Find where the given text appears and provide that cell's center as [x, y] coordinate. 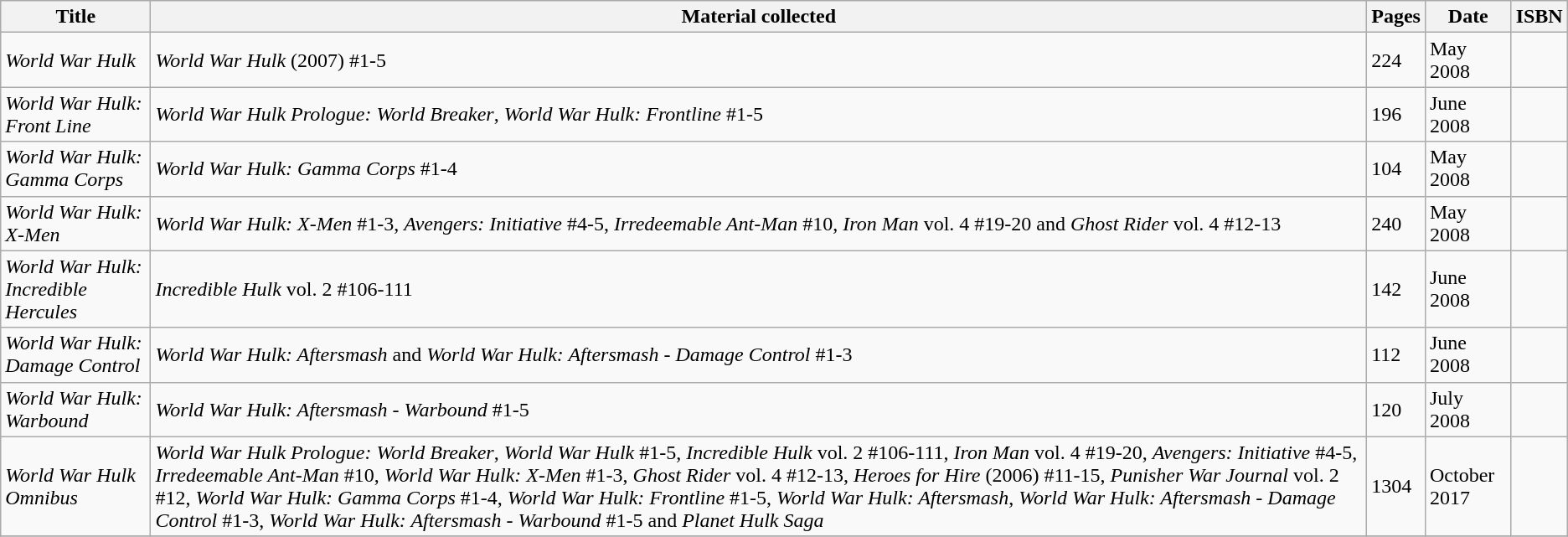
World War Hulk: Damage Control [75, 355]
World War Hulk: Front Line [75, 114]
July 2008 [1467, 409]
World War Hulk: X-Men [75, 223]
Pages [1396, 17]
104 [1396, 169]
112 [1396, 355]
World War Hulk Prologue: World Breaker, World War Hulk: Frontline #1-5 [759, 114]
120 [1396, 409]
Date [1467, 17]
World War Hulk: Gamma Corps [75, 169]
Title [75, 17]
Material collected [759, 17]
World War Hulk (2007) #1-5 [759, 60]
Incredible Hulk vol. 2 #106-111 [759, 289]
World War Hulk Omnibus [75, 486]
World War Hulk: Warbound [75, 409]
240 [1396, 223]
World War Hulk: Aftersmash and World War Hulk: Aftersmash - Damage Control #1-3 [759, 355]
World War Hulk: Aftersmash - Warbound #1-5 [759, 409]
World War Hulk: Incredible Hercules [75, 289]
142 [1396, 289]
World War Hulk: Gamma Corps #1-4 [759, 169]
1304 [1396, 486]
World War Hulk [75, 60]
World War Hulk: X-Men #1-3, Avengers: Initiative #4-5, Irredeemable Ant-Man #10, Iron Man vol. 4 #19-20 and Ghost Rider vol. 4 #12-13 [759, 223]
ISBN [1540, 17]
October 2017 [1467, 486]
224 [1396, 60]
196 [1396, 114]
